Detect which cell encompasses the target text, then output its [X, Y] center coordinate. 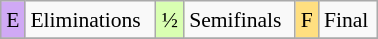
½ [170, 20]
Final [348, 20]
Semifinals [240, 20]
F [307, 20]
E [12, 20]
Eliminations [90, 20]
